Locate the cell with the specified text and output its (x, y) center coordinate. 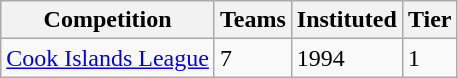
Teams (252, 20)
1 (430, 58)
Instituted (346, 20)
Competition (108, 20)
1994 (346, 58)
7 (252, 58)
Cook Islands League (108, 58)
Tier (430, 20)
